Determine the [X, Y] coordinate at the center of the cell enclosing the given text.  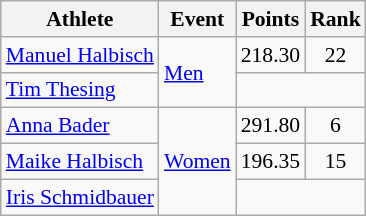
Athlete [80, 19]
Event [198, 19]
218.30 [270, 55]
Women [198, 162]
Tim Thesing [80, 90]
Iris Schmidbauer [80, 197]
Anna Bader [80, 126]
Points [270, 19]
291.80 [270, 126]
15 [336, 162]
196.35 [270, 162]
Maike Halbisch [80, 162]
6 [336, 126]
Rank [336, 19]
Men [198, 72]
22 [336, 55]
Manuel Halbisch [80, 55]
